For the text-containing cell, return its midpoint in [x, y] coordinate format. 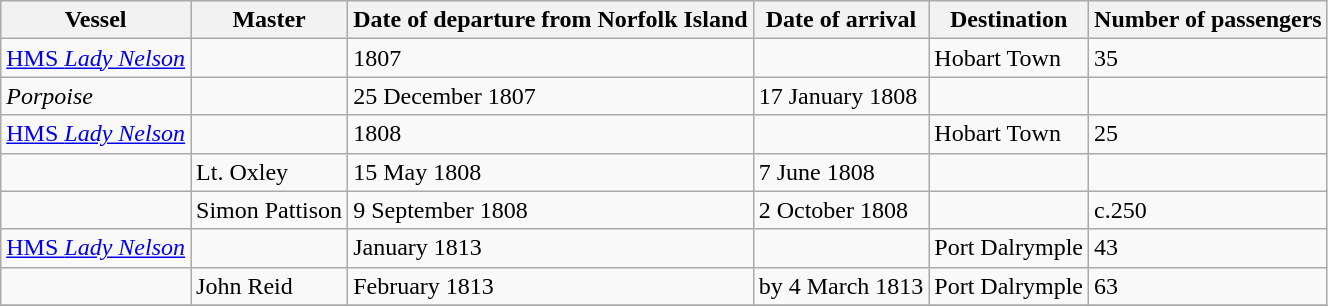
25 December 1807 [550, 96]
15 May 1808 [550, 172]
Lt. Oxley [270, 172]
Date of departure from Norfolk Island [550, 20]
2 October 1808 [841, 210]
43 [1208, 248]
January 1813 [550, 248]
Destination [1009, 20]
Number of passengers [1208, 20]
9 September 1808 [550, 210]
Date of arrival [841, 20]
Porpoise [96, 96]
63 [1208, 286]
25 [1208, 134]
1807 [550, 58]
Vessel [96, 20]
John Reid [270, 286]
Simon Pattison [270, 210]
1808 [550, 134]
17 January 1808 [841, 96]
by 4 March 1813 [841, 286]
c.250 [1208, 210]
Master [270, 20]
35 [1208, 58]
February 1813 [550, 286]
7 June 1808 [841, 172]
